Search for the cell housing the specified text and yield its (x, y) center coordinate. 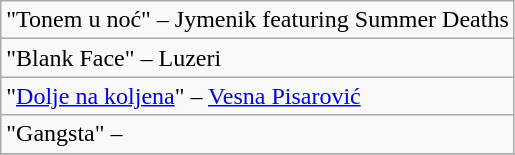
"Dolje na koljena" – Vesna Pisarović (258, 96)
"Gangsta" – (258, 134)
"Tonem u noć" – Jymenik featuring Summer Deaths (258, 20)
"Blank Face" – Luzeri (258, 58)
